Output the (X, Y) coordinate of the center of the cell containing the given text.  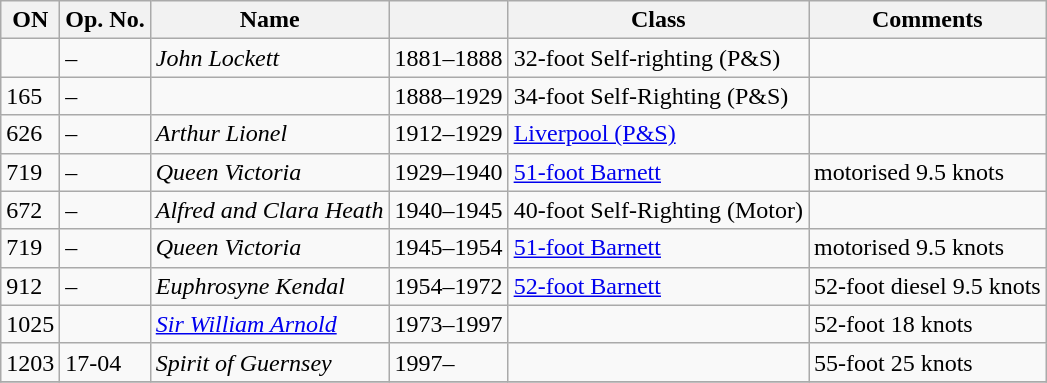
1940–1945 (448, 210)
1945–1954 (448, 248)
1912–1929 (448, 134)
Arthur Lionel (270, 134)
1888–1929 (448, 96)
52-foot Barnett (658, 286)
40-foot Self-Righting (Motor) (658, 210)
1954–1972 (448, 286)
165 (30, 96)
ON (30, 20)
1203 (30, 362)
55-foot 25 knots (927, 362)
Spirit of Guernsey (270, 362)
Euphrosyne Kendal (270, 286)
Op. No. (105, 20)
1929–1940 (448, 172)
1025 (30, 324)
1973–1997 (448, 324)
1881–1888 (448, 58)
672 (30, 210)
17-04 (105, 362)
52-foot diesel 9.5 knots (927, 286)
Comments (927, 20)
912 (30, 286)
Alfred and Clara Heath (270, 210)
1997– (448, 362)
John Lockett (270, 58)
Name (270, 20)
Liverpool (P&S) (658, 134)
34-foot Self-Righting (P&S) (658, 96)
Class (658, 20)
626 (30, 134)
52-foot 18 knots (927, 324)
Sir William Arnold (270, 324)
32-foot Self-righting (P&S) (658, 58)
